Scan for the cell matching the given text and deliver its (X, Y) coordinate at center. 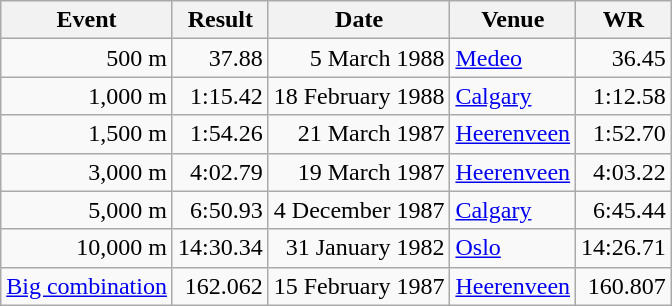
15 February 1987 (359, 286)
1:15.42 (220, 96)
WR (624, 20)
6:45.44 (624, 210)
162.062 (220, 286)
Big combination (87, 286)
Venue (513, 20)
1,000 m (87, 96)
5,000 m (87, 210)
36.45 (624, 58)
4:02.79 (220, 172)
14:26.71 (624, 248)
1:54.26 (220, 134)
14:30.34 (220, 248)
21 March 1987 (359, 134)
5 March 1988 (359, 58)
160.807 (624, 286)
4:03.22 (624, 172)
10,000 m (87, 248)
1,500 m (87, 134)
6:50.93 (220, 210)
500 m (87, 58)
18 February 1988 (359, 96)
1:52.70 (624, 134)
3,000 m (87, 172)
31 January 1982 (359, 248)
4 December 1987 (359, 210)
37.88 (220, 58)
Medeo (513, 58)
Result (220, 20)
19 March 1987 (359, 172)
Date (359, 20)
Event (87, 20)
Oslo (513, 248)
1:12.58 (624, 96)
